Provide the [x, y] coordinate of the cell's center where the given text is located.  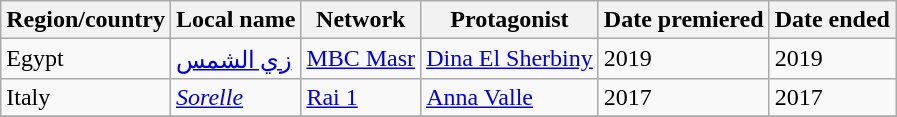
Anna Valle [510, 97]
Rai 1 [361, 97]
زي الشمس [235, 59]
Dina El Sherbiny [510, 59]
Date ended [832, 20]
Protagonist [510, 20]
Sorelle [235, 97]
Local name [235, 20]
MBC Masr [361, 59]
Date premiered [684, 20]
Italy [86, 97]
Network [361, 20]
Egypt [86, 59]
Region/country [86, 20]
